Search for the cell housing the specified text and yield its [x, y] center coordinate. 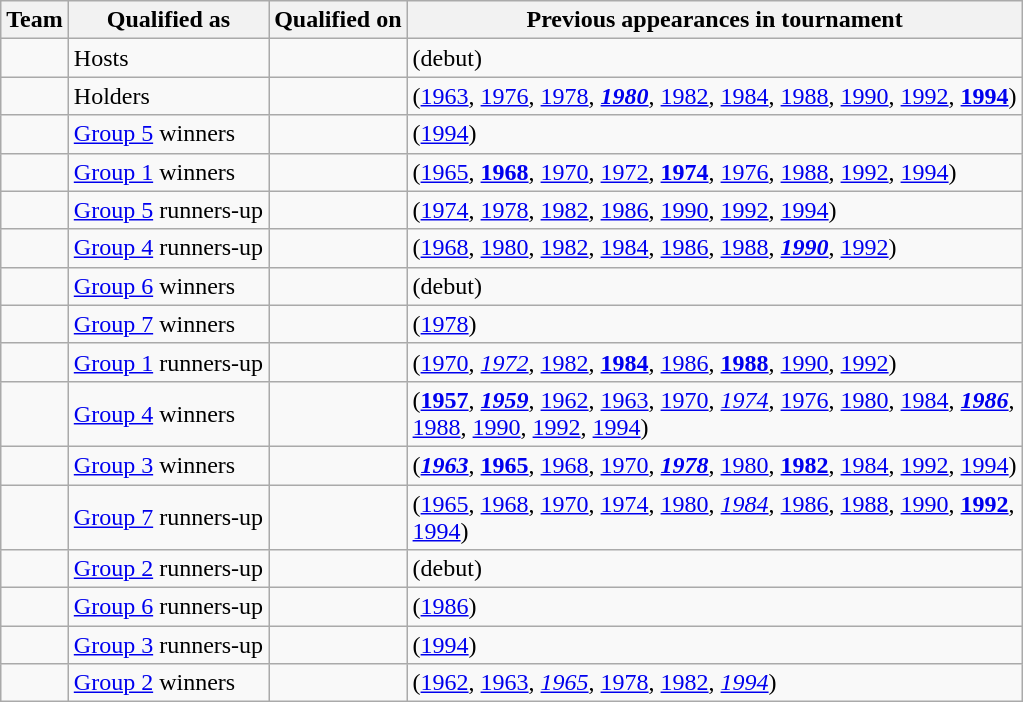
Group 5 winners [168, 134]
(1968, 1980, 1982, 1984, 1986, 1988, 1990, 1992) [714, 248]
Group 6 runners-up [168, 607]
Hosts [168, 58]
(1963, 1965, 1968, 1970, 1978, 1980, 1982, 1984, 1992, 1994) [714, 465]
(1965, 1968, 1970, 1974, 1980, 1984, 1986, 1988, 1990, 1992,1994) [714, 516]
Previous appearances in tournament [714, 20]
(1963, 1976, 1978, 1980, 1982, 1984, 1988, 1990, 1992, 1994) [714, 96]
Qualified as [168, 20]
Group 2 runners-up [168, 569]
Group 7 winners [168, 324]
(1965, 1968, 1970, 1972, 1974, 1976, 1988, 1992, 1994) [714, 172]
Holders [168, 96]
Group 3 winners [168, 465]
Group 4 runners-up [168, 248]
Group 4 winners [168, 414]
Group 1 winners [168, 172]
(1986) [714, 607]
(1978) [714, 324]
Group 1 runners-up [168, 362]
Team [35, 20]
Group 5 runners-up [168, 210]
Group 6 winners [168, 286]
(1974, 1978, 1982, 1986, 1990, 1992, 1994) [714, 210]
Qualified on [338, 20]
(1957, 1959, 1962, 1963, 1970, 1974, 1976, 1980, 1984, 1986,1988, 1990, 1992, 1994) [714, 414]
Group 7 runners-up [168, 516]
(1962, 1963, 1965, 1978, 1982, 1994) [714, 683]
(1970, 1972, 1982, 1984, 1986, 1988, 1990, 1992) [714, 362]
Group 2 winners [168, 683]
Group 3 runners-up [168, 645]
